Provide the (x, y) coordinate of the cell's center where the given text is located.  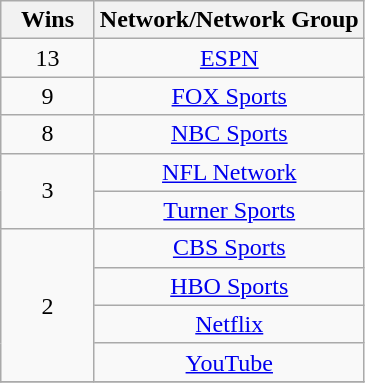
YouTube (229, 362)
Turner Sports (229, 210)
Network/Network Group (229, 20)
9 (48, 96)
8 (48, 134)
FOX Sports (229, 96)
Wins (48, 20)
CBS Sports (229, 248)
ESPN (229, 58)
NFL Network (229, 172)
3 (48, 191)
NBC Sports (229, 134)
HBO Sports (229, 286)
13 (48, 58)
Netflix (229, 324)
2 (48, 305)
